Identify which cell holds the provided text, then report its (X, Y) central coordinate. 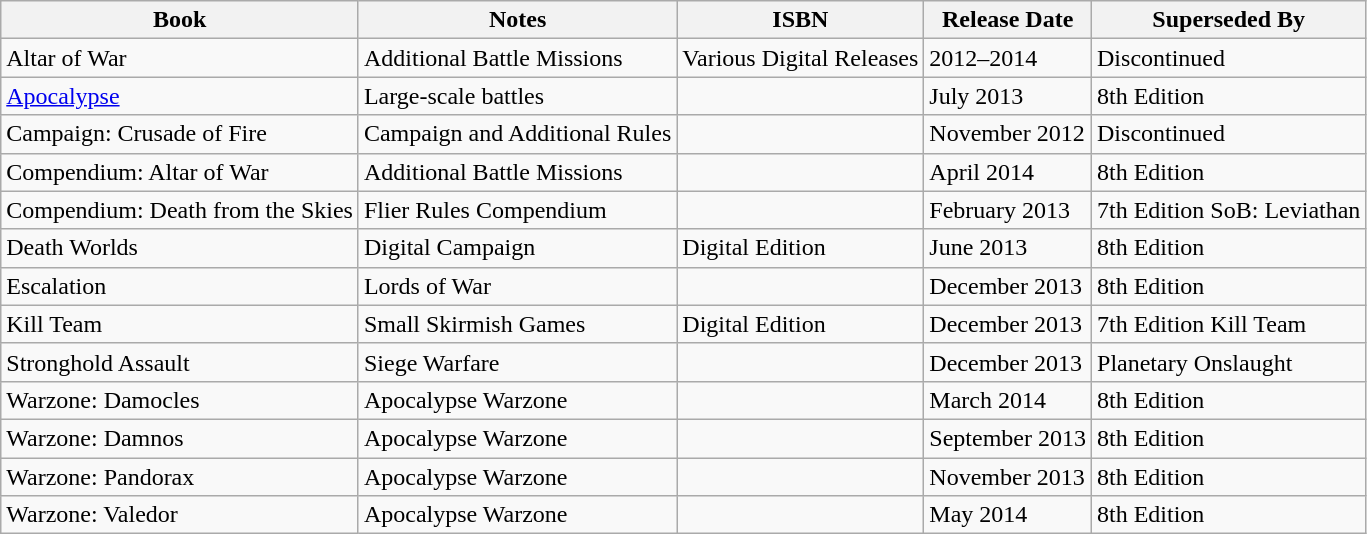
February 2013 (1008, 210)
Siege Warfare (517, 362)
Compendium: Death from the Skies (180, 210)
June 2013 (1008, 248)
Large-scale battles (517, 96)
Small Skirmish Games (517, 324)
ISBN (800, 20)
7th Edition Kill Team (1229, 324)
Superseded By (1229, 20)
Apocalypse (180, 96)
Death Worlds (180, 248)
Digital Campaign (517, 248)
Release Date (1008, 20)
Kill Team (180, 324)
Notes (517, 20)
Campaign and Additional Rules (517, 134)
Warzone: Damnos (180, 438)
July 2013 (1008, 96)
September 2013 (1008, 438)
November 2013 (1008, 477)
Flier Rules Compendium (517, 210)
Compendium: Altar of War (180, 172)
Escalation (180, 286)
Stronghold Assault (180, 362)
May 2014 (1008, 515)
Warzone: Pandorax (180, 477)
April 2014 (1008, 172)
November 2012 (1008, 134)
Warzone: Valedor (180, 515)
2012–2014 (1008, 58)
Warzone: Damocles (180, 400)
Book (180, 20)
7th Edition SoB: Leviathan (1229, 210)
Planetary Onslaught (1229, 362)
Altar of War (180, 58)
Various Digital Releases (800, 58)
March 2014 (1008, 400)
Lords of War (517, 286)
Campaign: Crusade of Fire (180, 134)
